For the text-containing cell, return its midpoint in [x, y] coordinate format. 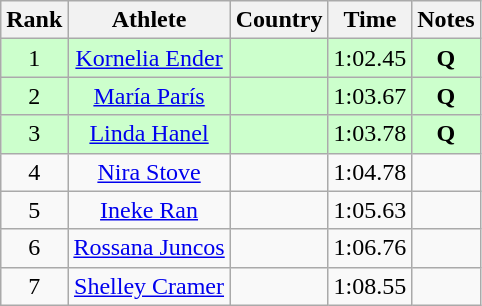
1:08.55 [370, 286]
Ineke Ran [149, 210]
Country [279, 20]
1:03.67 [370, 96]
Notes [446, 20]
Time [370, 20]
4 [34, 172]
Athlete [149, 20]
Rossana Juncos [149, 248]
Kornelia Ender [149, 58]
1:05.63 [370, 210]
1:02.45 [370, 58]
Rank [34, 20]
Nira Stove [149, 172]
1 [34, 58]
Linda Hanel [149, 134]
3 [34, 134]
2 [34, 96]
1:06.76 [370, 248]
6 [34, 248]
1:03.78 [370, 134]
Shelley Cramer [149, 286]
María París [149, 96]
1:04.78 [370, 172]
5 [34, 210]
7 [34, 286]
